Capture the cell that displays the provided text and extract its [x, y] central coordinate. 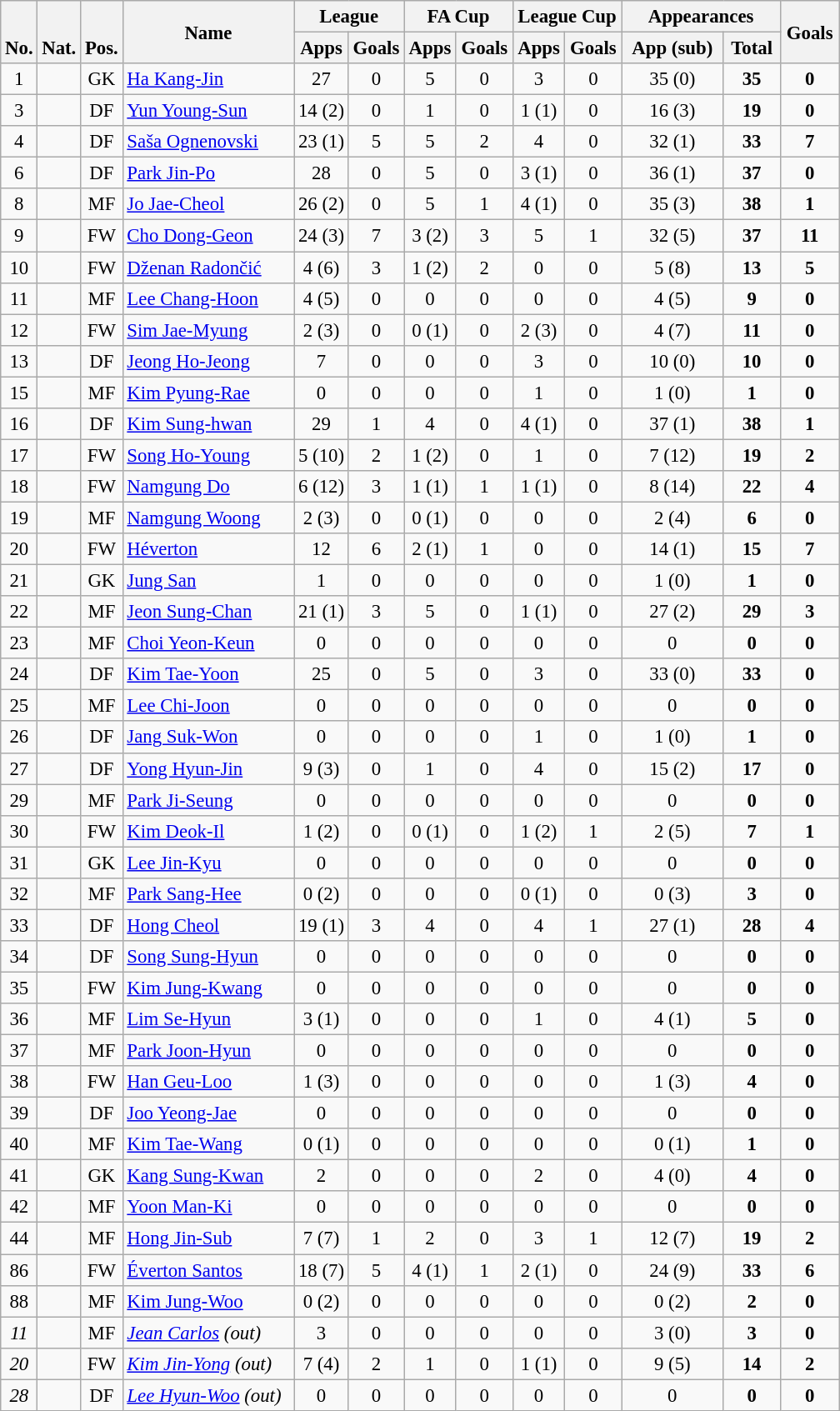
Park Ji-Seung [208, 800]
44 [19, 1238]
88 [19, 1301]
18 (7) [322, 1270]
Yoon Man-Ki [208, 1208]
24 [19, 674]
27 (1) [672, 925]
39 [19, 1113]
16 [19, 424]
Jung San [208, 581]
Kim Jung-Woo [208, 1301]
23 (1) [322, 142]
Park Jin-Po [208, 173]
Jo Jae-Cheol [208, 204]
8 (14) [672, 487]
Han Geu-Loo [208, 1082]
8 [19, 204]
FA Cup [458, 17]
Hong Jin-Sub [208, 1238]
Kim Deok-Il [208, 831]
24 (9) [672, 1270]
36 [19, 1019]
4 (0) [672, 1176]
15 (2) [672, 768]
21 [19, 581]
Dženan Radončić [208, 268]
35 (3) [672, 204]
App (sub) [672, 48]
Sim Jae-Myung [208, 330]
35 (0) [672, 79]
Kim Tae-Wang [208, 1144]
32 (1) [672, 142]
18 [19, 487]
Jean Carlos (out) [208, 1333]
Lim Se-Hyun [208, 1019]
Kim Pyung-Rae [208, 393]
Kim Tae-Yoon [208, 674]
7 (12) [672, 455]
Jeong Ho-Jeong [208, 361]
Lee Chi-Joon [208, 706]
Namgung Woong [208, 518]
32 (5) [672, 236]
14 (2) [322, 111]
League Cup [567, 17]
Song Sung-Hyun [208, 957]
12 (7) [672, 1238]
2 (4) [672, 518]
Jang Suk-Won [208, 738]
Nat. [59, 32]
9 (3) [322, 768]
33 (0) [672, 674]
Ha Kang-Jin [208, 79]
Choi Yeon-Keun [208, 643]
5 (10) [322, 455]
7 (4) [322, 1363]
Lee Chang-Hoon [208, 298]
23 [19, 643]
34 [19, 957]
Pos. [102, 32]
9 (5) [672, 1363]
Name [208, 32]
Lee Hyun-Woo (out) [208, 1395]
42 [19, 1208]
Namgung Do [208, 487]
30 [19, 831]
Éverton Santos [208, 1270]
10 (0) [672, 361]
No. [19, 32]
36 (1) [672, 173]
7 (7) [322, 1238]
Cho Dong-Geon [208, 236]
Appearances [702, 17]
21 (1) [322, 612]
19 (1) [322, 925]
26 [19, 738]
16 (3) [672, 111]
0 (3) [672, 894]
Hong Cheol [208, 925]
31 [19, 863]
Kang Sung-Kwan [208, 1176]
2 (5) [672, 831]
Kim Jung-Kwang [208, 988]
Yun Young-Sun [208, 111]
Kim Jin-Yong (out) [208, 1363]
41 [19, 1176]
Park Sang-Hee [208, 894]
Kim Sung-hwan [208, 424]
Héverton [208, 549]
League [349, 17]
Jeon Sung-Chan [208, 612]
Total [752, 48]
Saša Ognenovski [208, 142]
27 (2) [672, 612]
3 (0) [672, 1333]
24 (3) [322, 236]
86 [19, 1270]
4 (7) [672, 330]
6 (12) [322, 487]
37 (1) [672, 424]
Yong Hyun-Jin [208, 768]
32 [19, 894]
4 (6) [322, 268]
Song Ho-Young [208, 455]
26 (2) [322, 204]
40 [19, 1144]
Joo Yeong-Jae [208, 1113]
5 (8) [672, 268]
14 [752, 1363]
Lee Jin-Kyu [208, 863]
14 (1) [672, 549]
Park Joon-Hyun [208, 1051]
3 (2) [430, 236]
